Search for the cell housing the specified text and yield its (X, Y) center coordinate. 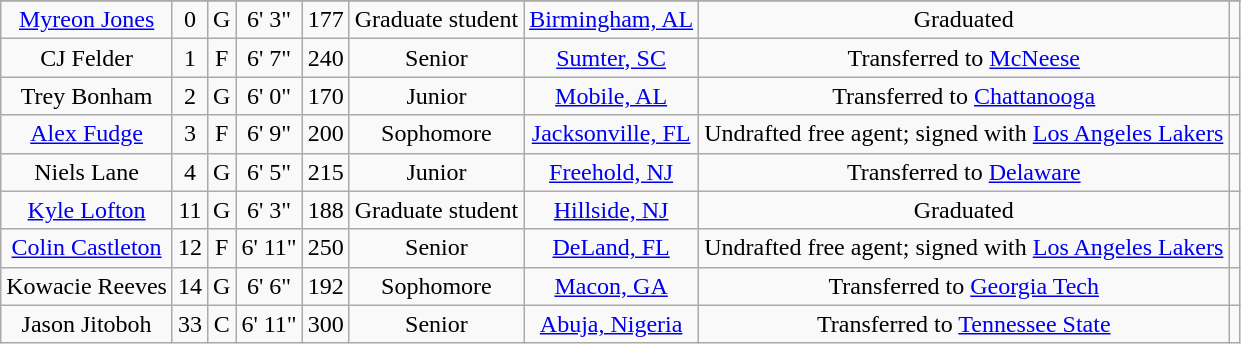
215 (326, 172)
250 (326, 248)
Freehold, NJ (612, 172)
6' 6" (269, 286)
Transferred to McNeese (964, 58)
240 (326, 58)
6' 0" (269, 96)
300 (326, 324)
Myreon Jones (87, 20)
Transferred to Delaware (964, 172)
Jacksonville, FL (612, 134)
Abuja, Nigeria (612, 324)
6' 5" (269, 172)
Transferred to Tennessee State (964, 324)
C (221, 324)
1 (190, 58)
188 (326, 210)
Macon, GA (612, 286)
DeLand, FL (612, 248)
200 (326, 134)
Mobile, AL (612, 96)
Hillside, NJ (612, 210)
170 (326, 96)
CJ Felder (87, 58)
6' 9" (269, 134)
2 (190, 96)
Transferred to Chattanooga (964, 96)
11 (190, 210)
Kyle Lofton (87, 210)
Kowacie Reeves (87, 286)
177 (326, 20)
Birmingham, AL (612, 20)
4 (190, 172)
12 (190, 248)
192 (326, 286)
Jason Jitoboh (87, 324)
0 (190, 20)
Alex Fudge (87, 134)
3 (190, 134)
Niels Lane (87, 172)
Colin Castleton (87, 248)
33 (190, 324)
6' 7" (269, 58)
Trey Bonham (87, 96)
Sumter, SC (612, 58)
Transferred to Georgia Tech (964, 286)
14 (190, 286)
